Identify which cell holds the provided text, then report its [X, Y] central coordinate. 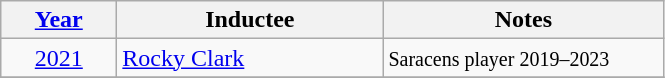
Notes [524, 20]
Year [59, 20]
2021 [59, 58]
Inductee [250, 20]
Rocky Clark [250, 58]
Saracens player 2019–2023 [524, 58]
